Detect which cell encompasses the target text, then output its (x, y) center coordinate. 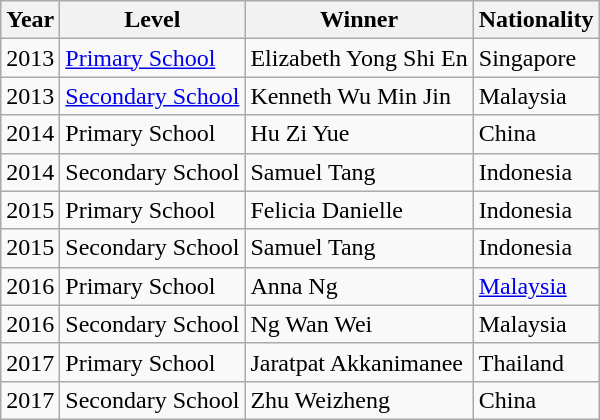
Ng Wan Wei (359, 324)
Zhu Weizheng (359, 400)
Anna Ng (359, 286)
Singapore (536, 58)
Hu Zi Yue (359, 134)
Nationality (536, 20)
Jaratpat Akkanimanee (359, 362)
Kenneth Wu Min Jin (359, 96)
Elizabeth Yong Shi En (359, 58)
Level (152, 20)
Winner (359, 20)
Year (30, 20)
Thailand (536, 362)
Felicia Danielle (359, 210)
